Pinpoint the cell where the given text exists, returning its (x, y) midpoint coordinate. 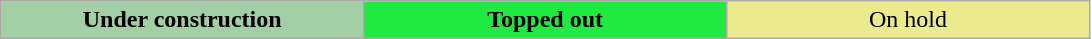
Topped out (546, 20)
On hold (908, 20)
Under construction (182, 20)
